From the cell containing the given text, extract its center point as [x, y] coordinate. 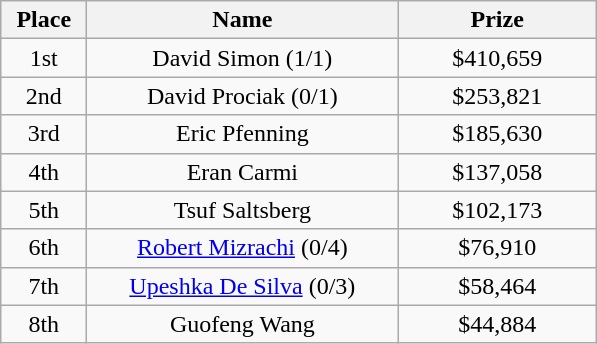
$410,659 [498, 58]
Tsuf Saltsberg [242, 210]
Guofeng Wang [242, 324]
2nd [44, 96]
4th [44, 172]
Robert Mizrachi (0/4) [242, 248]
$44,884 [498, 324]
Eric Pfenning [242, 134]
6th [44, 248]
Upeshka De Silva (0/3) [242, 286]
5th [44, 210]
$253,821 [498, 96]
$76,910 [498, 248]
3rd [44, 134]
Eran Carmi [242, 172]
8th [44, 324]
$102,173 [498, 210]
1st [44, 58]
$58,464 [498, 286]
$137,058 [498, 172]
Prize [498, 20]
7th [44, 286]
$185,630 [498, 134]
David Prociak (0/1) [242, 96]
Place [44, 20]
Name [242, 20]
David Simon (1/1) [242, 58]
